Scan for the cell matching the given text and deliver its (x, y) coordinate at center. 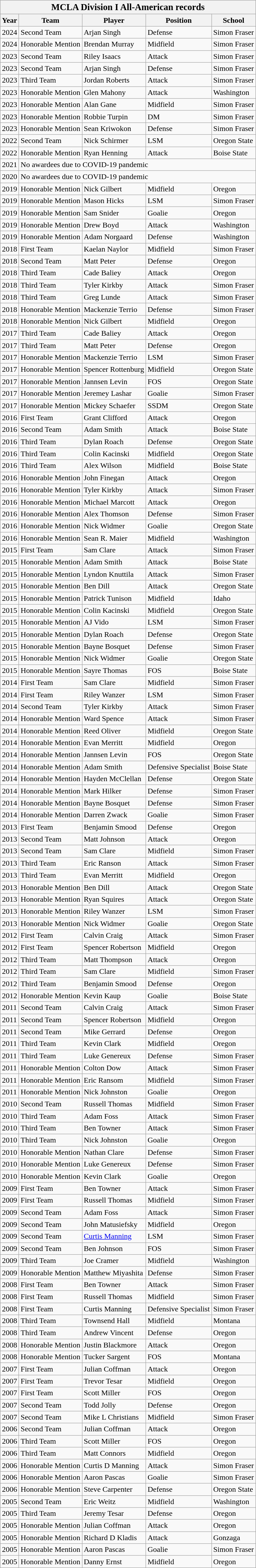
Sean R. Maier (114, 538)
2021 (9, 165)
Colton Dow (114, 1068)
Tucker Sargent (114, 1357)
Riley Isaacs (114, 56)
Townsend Hall (114, 1321)
Kevin Kaup (114, 996)
Eric Ranson (114, 863)
Michael Marcott (114, 502)
Andrew Vincent (114, 1333)
Robbie Turpin (114, 116)
Eric Weitz (114, 1501)
Darren Zwack (114, 815)
John Matusiefsky (114, 1224)
Jordan Roberts (114, 80)
Idaho (234, 598)
Sean Kriwokon (114, 128)
Curtis D Manning (114, 1465)
Position (179, 20)
Sayre Thomas (114, 670)
Reed Oliver (114, 731)
Alan Gane (114, 104)
AJ Vido (114, 622)
Brendan Murray (114, 44)
Nathan Clare (114, 1152)
Hayden McClellan (114, 779)
Steve Carpenter (114, 1489)
Mickey Schaefer (114, 406)
Greg Lunde (114, 297)
Jeremy Tesar (114, 1514)
Ryan Squires (114, 899)
DM (179, 116)
Sam Snider (114, 213)
Gonzaga (234, 1538)
MCLA Division I All-American records (128, 7)
Jeremey Lashar (114, 394)
Team (51, 20)
Todd Jolly (114, 1405)
Matt Thompson (114, 960)
John Finegan (114, 478)
Player (114, 20)
Ryan Henning (114, 153)
Nick Schirmer (114, 140)
Year (9, 20)
Justin Blackmore (114, 1345)
Grant Clifford (114, 418)
Mason Hicks (114, 201)
Joe Cramer (114, 1260)
Matt Johnson (114, 839)
School (234, 20)
Adam Norgaard (114, 237)
Patrick Tunison (114, 598)
Mike L Christians (114, 1417)
Trevor Tesar (114, 1381)
SSDM (179, 406)
Glen Mahony (114, 92)
Alex Wilson (114, 466)
Mike Gerrard (114, 1032)
Matthew Miyashita (114, 1272)
Mark Hilker (114, 791)
Lyndon Knuttila (114, 574)
Spencer Rottenburg (114, 370)
Eric Ransom (114, 1080)
Richard D Kladis (114, 1538)
Matt Connors (114, 1453)
Danny Ernst (114, 1562)
2020 (9, 177)
Drew Boyd (114, 225)
Alex Thomson (114, 514)
Ward Spence (114, 719)
Ben Johnson (114, 1248)
Kaelan Naylor (114, 249)
